Return the [X, Y] coordinate for the center point of the cell that contains the specified text.  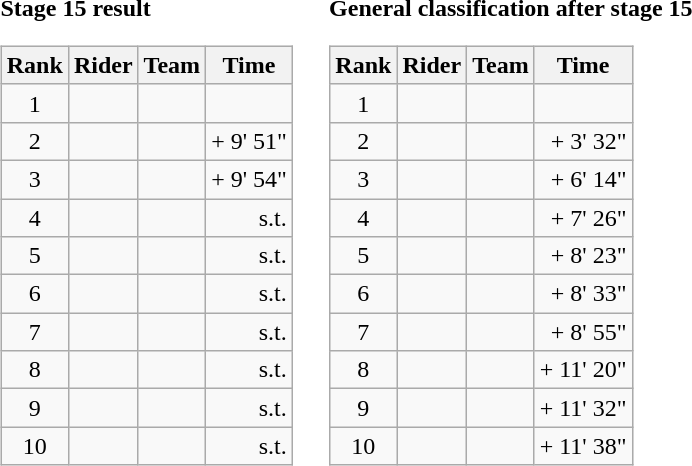
+ 11' 20" [583, 370]
+ 7' 26" [583, 217]
+ 11' 32" [583, 408]
+ 8' 33" [583, 294]
+ 8' 23" [583, 256]
+ 6' 14" [583, 179]
+ 9' 54" [250, 179]
+ 9' 51" [250, 141]
+ 8' 55" [583, 332]
+ 3' 32" [583, 141]
+ 11' 38" [583, 446]
